Return the (x, y) coordinate for the center point of the cell that contains the specified text.  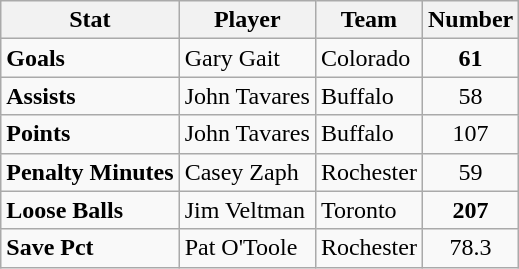
107 (470, 134)
Pat O'Toole (247, 248)
Assists (90, 96)
Gary Gait (247, 58)
Colorado (368, 58)
Loose Balls (90, 210)
Toronto (368, 210)
Points (90, 134)
58 (470, 96)
Player (247, 20)
207 (470, 210)
61 (470, 58)
59 (470, 172)
Number (470, 20)
Stat (90, 20)
Jim Veltman (247, 210)
Team (368, 20)
Goals (90, 58)
Save Pct (90, 248)
Casey Zaph (247, 172)
78.3 (470, 248)
Penalty Minutes (90, 172)
